Extract the (X, Y) coordinate from the center of the cell holding the provided text.  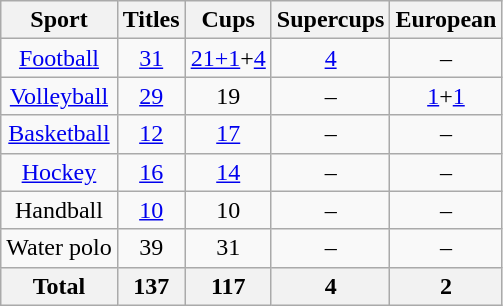
Basketball (59, 134)
21+1+4 (228, 58)
1+1 (446, 96)
Cups (228, 20)
Water polo (59, 248)
Supercups (330, 20)
2 (446, 286)
Titles (151, 20)
12 (151, 134)
14 (228, 172)
Football (59, 58)
29 (151, 96)
Hockey (59, 172)
39 (151, 248)
19 (228, 96)
European (446, 20)
Handball (59, 210)
Total (59, 286)
Volleyball (59, 96)
137 (151, 286)
117 (228, 286)
16 (151, 172)
Sport (59, 20)
17 (228, 134)
